Output the (X, Y) coordinate of the center of the cell containing the given text.  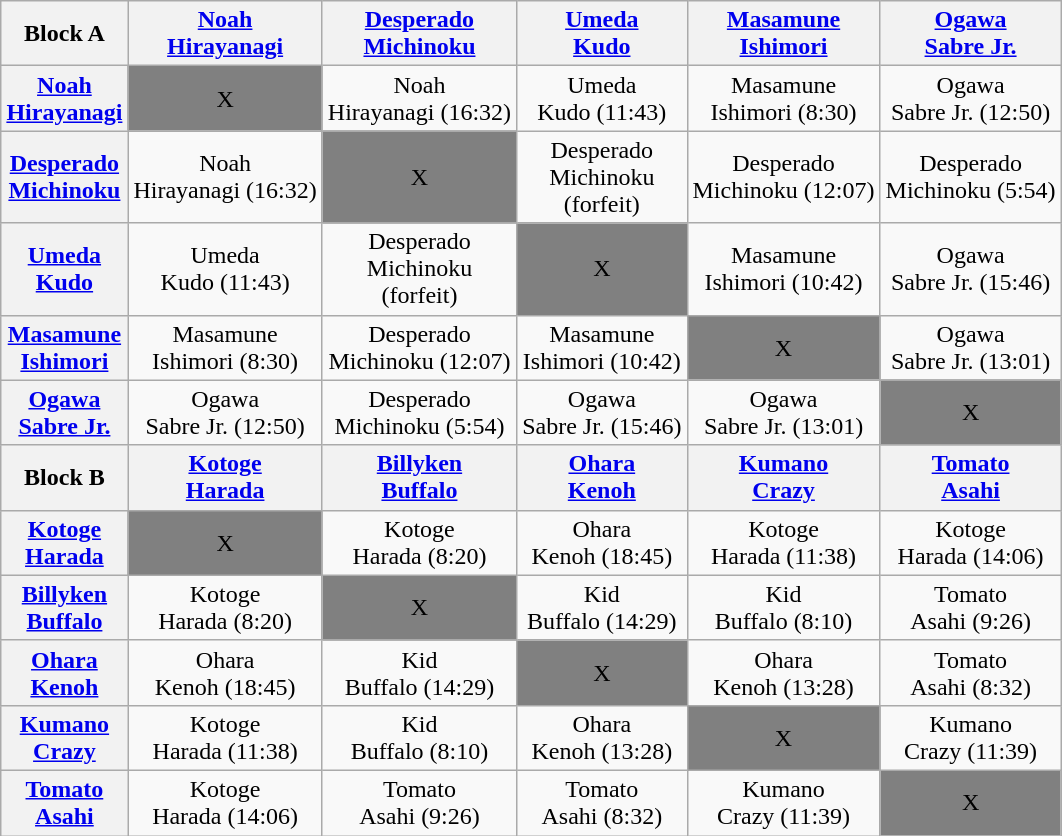
Block B (64, 478)
Block A (64, 34)
